Provide the (x, y) coordinate of the cell's center where the given text is located.  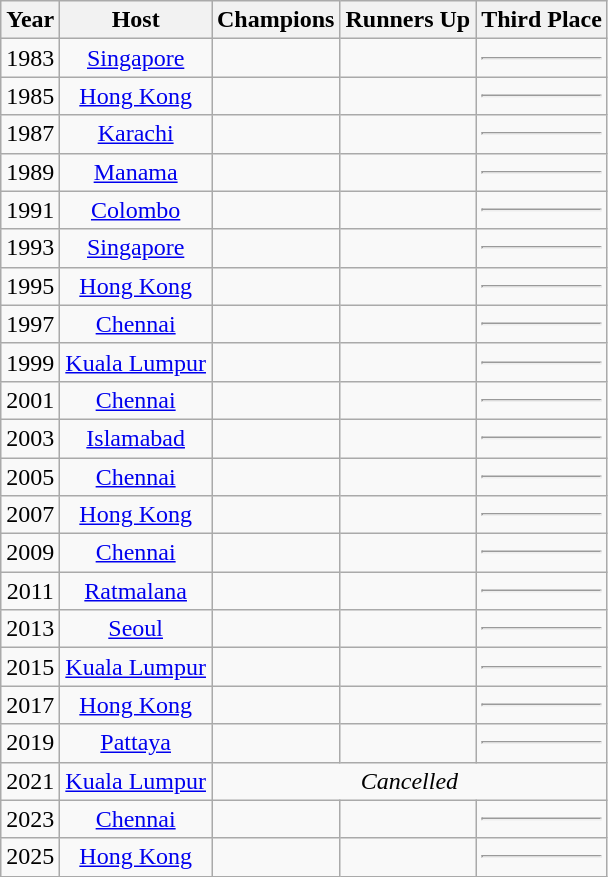
1983 (30, 58)
2003 (30, 438)
Manama (136, 172)
2007 (30, 515)
1991 (30, 210)
2023 (30, 819)
Pattaya (136, 743)
2025 (30, 857)
2017 (30, 705)
Islamabad (136, 438)
Host (136, 20)
Ratmalana (136, 591)
Cancelled (410, 781)
Third Place (542, 20)
1989 (30, 172)
Colombo (136, 210)
1995 (30, 286)
2005 (30, 477)
2021 (30, 781)
2001 (30, 400)
2013 (30, 629)
Year (30, 20)
1999 (30, 362)
2019 (30, 743)
1987 (30, 134)
2015 (30, 667)
2011 (30, 591)
Seoul (136, 629)
Karachi (136, 134)
Champions (276, 20)
1985 (30, 96)
Runners Up (408, 20)
2009 (30, 553)
1993 (30, 248)
1997 (30, 324)
